Find where the given text appears and provide that cell's center as [X, Y] coordinate. 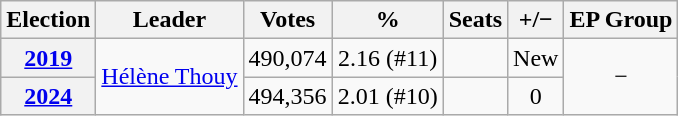
EP Group [621, 20]
Leader [170, 20]
2024 [48, 96]
Seats [475, 20]
+/− [536, 20]
2.16 (#11) [388, 58]
New [536, 58]
% [388, 20]
Election [48, 20]
490,074 [288, 58]
0 [536, 96]
2019 [48, 58]
Votes [288, 20]
494,356 [288, 96]
2.01 (#10) [388, 96]
− [621, 77]
Hélène Thouy [170, 77]
